Scan for the cell matching the given text and deliver its [x, y] coordinate at center. 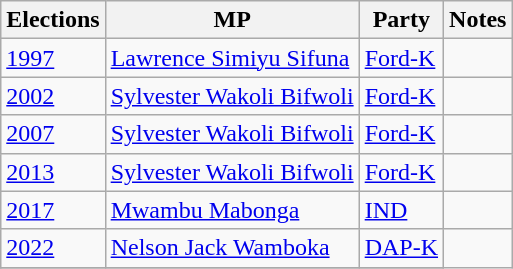
2022 [53, 248]
2002 [53, 96]
2007 [53, 134]
Elections [53, 20]
2013 [53, 172]
Party [401, 20]
Nelson Jack Wamboka [232, 248]
Lawrence Simiyu Sifuna [232, 58]
IND [401, 210]
2017 [53, 210]
MP [232, 20]
1997 [53, 58]
Mwambu Mabonga [232, 210]
DAP-K [401, 248]
Notes [478, 20]
